Return the (x, y) coordinate for the center point of the cell that contains the specified text.  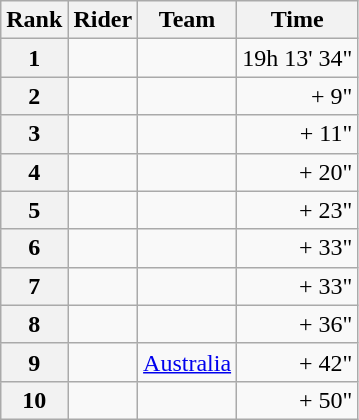
Rank (34, 20)
+ 11" (298, 134)
9 (34, 362)
7 (34, 286)
19h 13' 34" (298, 58)
8 (34, 324)
6 (34, 248)
Rider (103, 20)
+ 20" (298, 172)
5 (34, 210)
+ 36" (298, 324)
3 (34, 134)
+ 50" (298, 400)
Team (188, 20)
Time (298, 20)
Australia (188, 362)
+ 42" (298, 362)
1 (34, 58)
4 (34, 172)
+ 9" (298, 96)
10 (34, 400)
2 (34, 96)
+ 23" (298, 210)
